Pinpoint the cell where the given text exists, returning its (X, Y) midpoint coordinate. 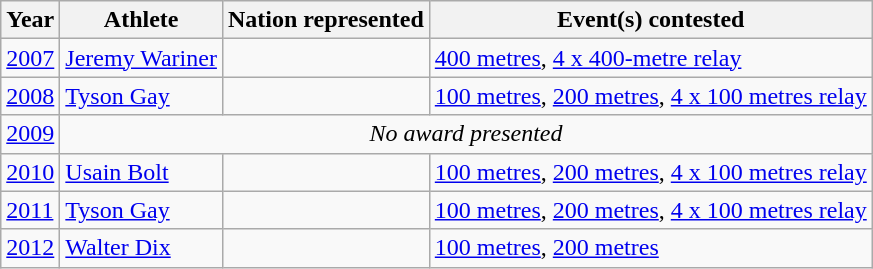
Athlete (142, 20)
100 metres, 200 metres (650, 248)
Year (30, 20)
2008 (30, 96)
Event(s) contested (650, 20)
400 metres, 4 x 400-metre relay (650, 58)
2007 (30, 58)
2012 (30, 248)
Walter Dix (142, 248)
2009 (30, 134)
2011 (30, 210)
No award presented (466, 134)
Usain Bolt (142, 172)
2010 (30, 172)
Jeremy Wariner (142, 58)
Nation represented (326, 20)
